Return the [X, Y] coordinate for the center point of the cell that contains the specified text.  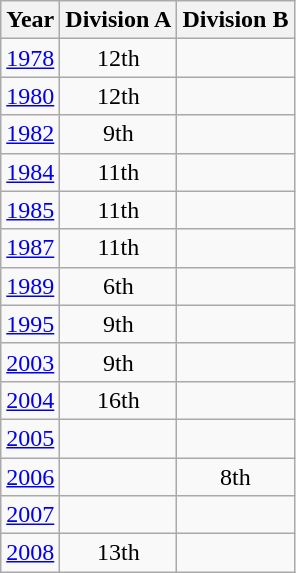
1978 [30, 58]
1995 [30, 324]
Division B [236, 20]
2008 [30, 553]
Division A [118, 20]
1985 [30, 210]
16th [118, 400]
Year [30, 20]
13th [118, 553]
6th [118, 286]
2006 [30, 477]
1984 [30, 172]
8th [236, 477]
1987 [30, 248]
1989 [30, 286]
1982 [30, 134]
1980 [30, 96]
2003 [30, 362]
2005 [30, 438]
2007 [30, 515]
2004 [30, 400]
